Identify which cell holds the provided text, then report its [x, y] central coordinate. 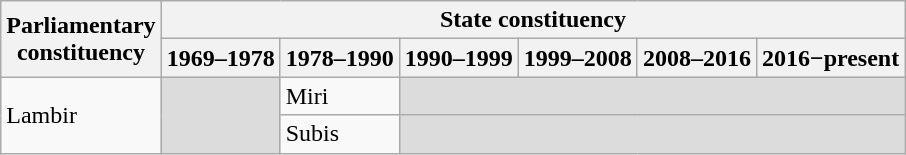
1990–1999 [458, 58]
Subis [340, 134]
1978–1990 [340, 58]
1999–2008 [578, 58]
Lambir [81, 115]
2016−present [830, 58]
1969–1978 [220, 58]
Miri [340, 96]
State constituency [533, 20]
Parliamentaryconstituency [81, 39]
2008–2016 [696, 58]
